Detect which cell encompasses the target text, then output its [X, Y] center coordinate. 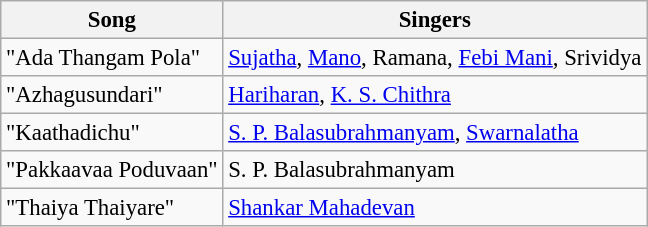
"Pakkaavaa Poduvaan" [112, 170]
Shankar Mahadevan [435, 208]
"Ada Thangam Pola" [112, 58]
S. P. Balasubrahmanyam, Swarnalatha [435, 133]
Sujatha, Mano, Ramana, Febi Mani, Srividya [435, 58]
"Kaathadichu" [112, 133]
"Thaiya Thaiyare" [112, 208]
S. P. Balasubrahmanyam [435, 170]
Hariharan, K. S. Chithra [435, 95]
"Azhagusundari" [112, 95]
Singers [435, 20]
Song [112, 20]
